Return the (X, Y) coordinate for the center point of the cell that contains the specified text.  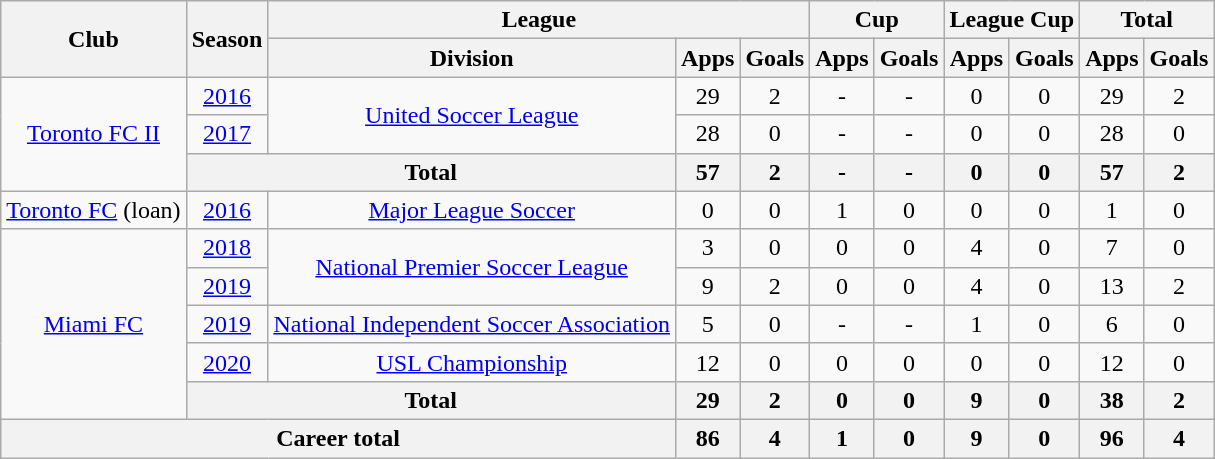
6 (1112, 324)
Division (472, 58)
96 (1112, 438)
Club (94, 39)
National Independent Soccer Association (472, 324)
2017 (227, 134)
United Soccer League (472, 115)
League (539, 20)
National Premier Soccer League (472, 267)
USL Championship (472, 362)
86 (707, 438)
Miami FC (94, 324)
League Cup (1012, 20)
2020 (227, 362)
5 (707, 324)
Career total (338, 438)
38 (1112, 400)
3 (707, 248)
13 (1112, 286)
Toronto FC (loan) (94, 210)
2018 (227, 248)
Season (227, 39)
Cup (877, 20)
Toronto FC II (94, 134)
7 (1112, 248)
Major League Soccer (472, 210)
